For the text-containing cell, return its midpoint in (X, Y) coordinate format. 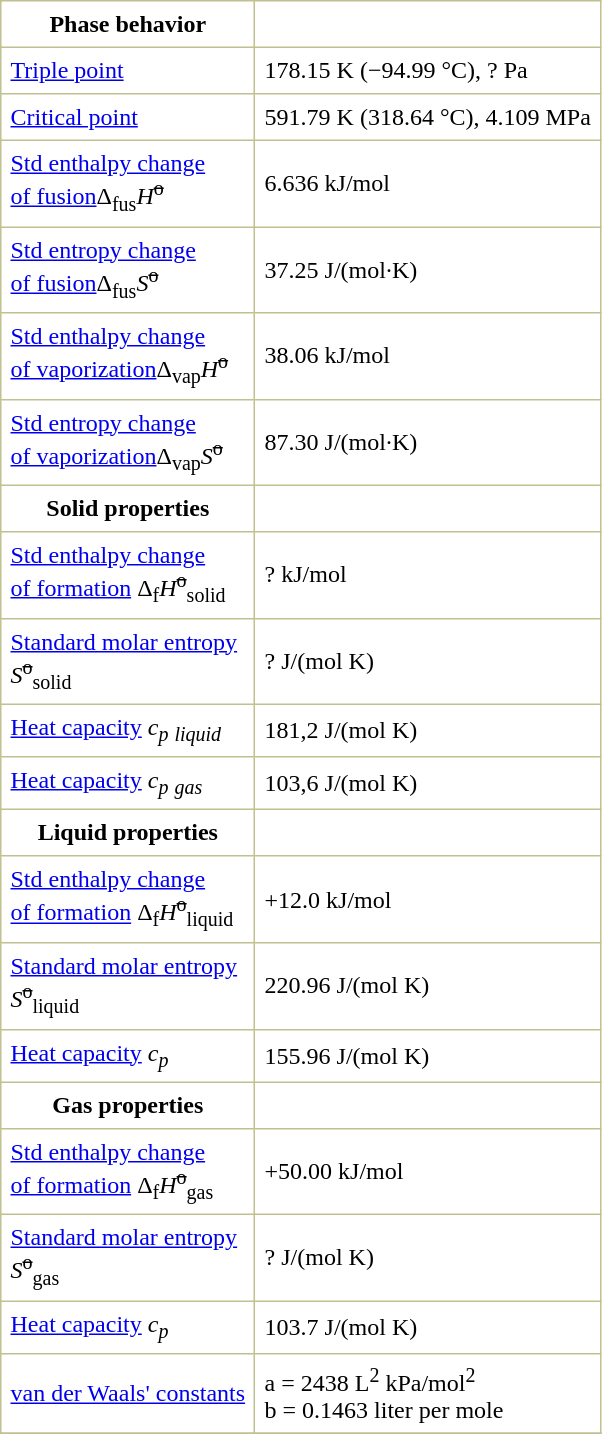
Std enthalpy changeof formation ΔfHoliquid (128, 899)
103.7 J/(mol K) (428, 1328)
6.636 kJ/mol (428, 183)
+50.00 kJ/mol (428, 1171)
38.06 kJ/mol (428, 356)
Standard molar entropySosolid (128, 661)
Phase behavior (128, 24)
591.79 K (318.64 °C), 4.109 MPa (428, 117)
Gas properties (128, 1105)
37.25 J/(mol·K) (428, 270)
Standard molar entropySogas (128, 1258)
Std enthalpy changeof formation ΔfHogas (128, 1171)
155.96 J/(mol K) (428, 1056)
van der Waals' constants (128, 1394)
Std entropy changeof fusionΔfusSo (128, 270)
Std enthalpy changeof formation ΔfHosolid (128, 575)
181,2 J/(mol K) (428, 730)
Std entropy changeof vaporizationΔvapSo (128, 442)
Critical point (128, 117)
103,6 J/(mol K) (428, 784)
Std enthalpy changeof fusionΔfusHo (128, 183)
Solid properties (128, 508)
Triple point (128, 70)
Standard molar entropySoliquid (128, 986)
+12.0 kJ/mol (428, 899)
a = 2438 L2 kPa/mol2 b = 0.1463 liter per mole (428, 1394)
Heat capacity cp liquid (128, 730)
Liquid properties (128, 833)
? kJ/mol (428, 575)
178.15 K (−94.99 °C), ? Pa (428, 70)
220.96 J/(mol K) (428, 986)
87.30 J/(mol·K) (428, 442)
Std enthalpy changeof vaporizationΔvapHo (128, 356)
Heat capacity cp gas (128, 784)
